Locate the cell with the specified text and output its [X, Y] center coordinate. 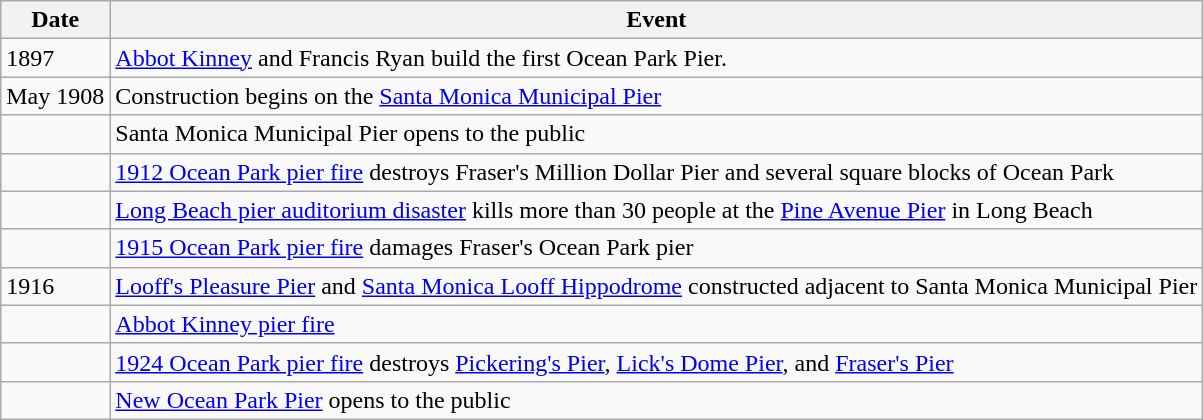
1916 [56, 286]
Construction begins on the Santa Monica Municipal Pier [656, 96]
New Ocean Park Pier opens to the public [656, 400]
1912 Ocean Park pier fire destroys Fraser's Million Dollar Pier and several square blocks of Ocean Park [656, 172]
Santa Monica Municipal Pier opens to the public [656, 134]
Long Beach pier auditorium disaster kills more than 30 people at the Pine Avenue Pier in Long Beach [656, 210]
Abbot Kinney pier fire [656, 324]
1915 Ocean Park pier fire damages Fraser's Ocean Park pier [656, 248]
May 1908 [56, 96]
Date [56, 20]
1897 [56, 58]
Abbot Kinney and Francis Ryan build the first Ocean Park Pier. [656, 58]
1924 Ocean Park pier fire destroys Pickering's Pier, Lick's Dome Pier, and Fraser's Pier [656, 362]
Event [656, 20]
Looff's Pleasure Pier and Santa Monica Looff Hippodrome constructed adjacent to Santa Monica Municipal Pier [656, 286]
